Detect which cell encompasses the target text, then output its [x, y] center coordinate. 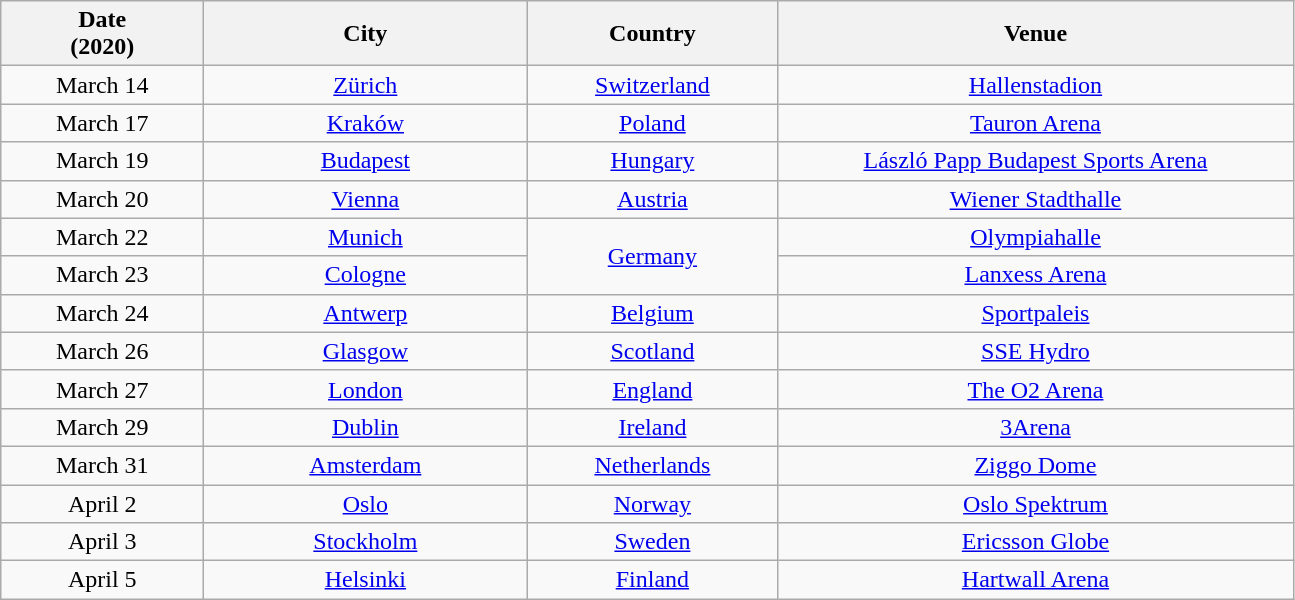
Sportpaleis [1036, 313]
Glasgow [366, 351]
London [366, 389]
England [652, 389]
March 14 [102, 85]
Ericsson Globe [1036, 542]
March 29 [102, 427]
Hungary [652, 161]
Switzerland [652, 85]
March 23 [102, 275]
Lanxess Arena [1036, 275]
Helsinki [366, 580]
Stockholm [366, 542]
March 20 [102, 199]
Germany [652, 256]
March 24 [102, 313]
3Arena [1036, 427]
Antwerp [366, 313]
The O2 Arena [1036, 389]
Wiener Stadthalle [1036, 199]
Poland [652, 123]
March 19 [102, 161]
Oslo Spektrum [1036, 503]
Ireland [652, 427]
Oslo [366, 503]
April 3 [102, 542]
April 5 [102, 580]
April 2 [102, 503]
Finland [652, 580]
Amsterdam [366, 465]
Scotland [652, 351]
City [366, 34]
Venue [1036, 34]
Austria [652, 199]
March 31 [102, 465]
Netherlands [652, 465]
Munich [366, 237]
March 22 [102, 237]
Budapest [366, 161]
László Papp Budapest Sports Arena [1036, 161]
March 17 [102, 123]
Norway [652, 503]
Hallenstadion [1036, 85]
Tauron Arena [1036, 123]
Date(2020) [102, 34]
Zürich [366, 85]
Olympiahalle [1036, 237]
Dublin [366, 427]
Belgium [652, 313]
March 27 [102, 389]
SSE Hydro [1036, 351]
Cologne [366, 275]
Country [652, 34]
Ziggo Dome [1036, 465]
March 26 [102, 351]
Kraków [366, 123]
Vienna [366, 199]
Sweden [652, 542]
Hartwall Arena [1036, 580]
